From the cell containing the given text, extract its center point as [x, y] coordinate. 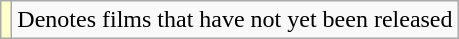
Denotes films that have not yet been released [235, 20]
